Output the [x, y] coordinate of the center of the cell containing the given text.  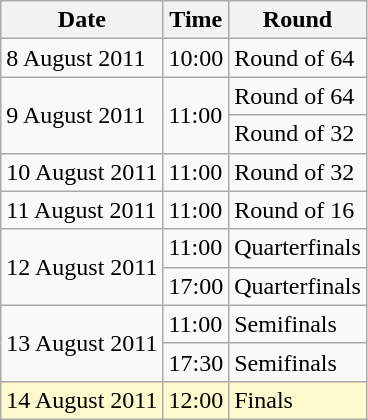
17:30 [196, 362]
Date [82, 20]
10:00 [196, 58]
Finals [298, 400]
12:00 [196, 400]
10 August 2011 [82, 172]
13 August 2011 [82, 343]
Time [196, 20]
17:00 [196, 286]
14 August 2011 [82, 400]
12 August 2011 [82, 267]
11 August 2011 [82, 210]
9 August 2011 [82, 115]
Round [298, 20]
Round of 16 [298, 210]
8 August 2011 [82, 58]
